Return (X, Y) of the center of cell containing provided text 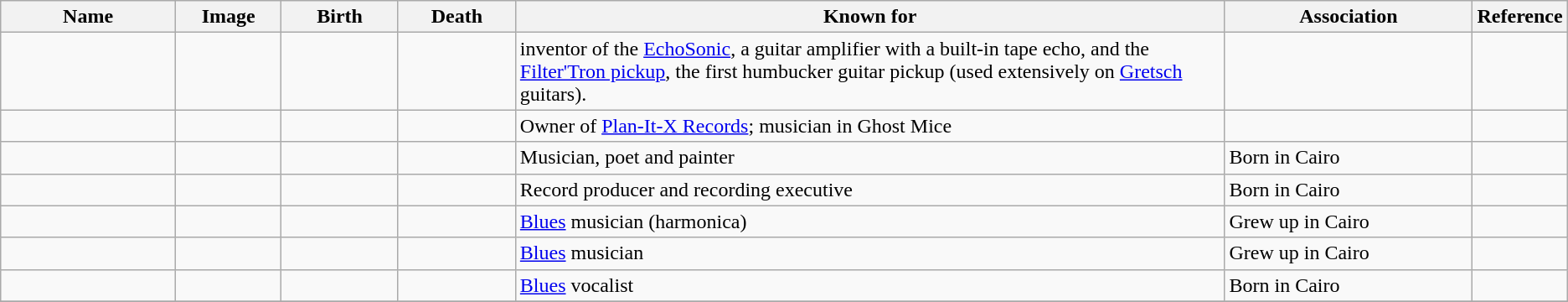
Known for (869, 17)
Blues musician (harmonica) (869, 221)
Death (456, 17)
Reference (1519, 17)
Blues musician (869, 253)
Association (1349, 17)
Birth (340, 17)
Name (89, 17)
Owner of Plan-It-X Records; musician in Ghost Mice (869, 126)
Blues vocalist (869, 285)
Image (228, 17)
Musician, poet and painter (869, 158)
Record producer and recording executive (869, 190)
